Return [x, y] of the center of cell containing provided text 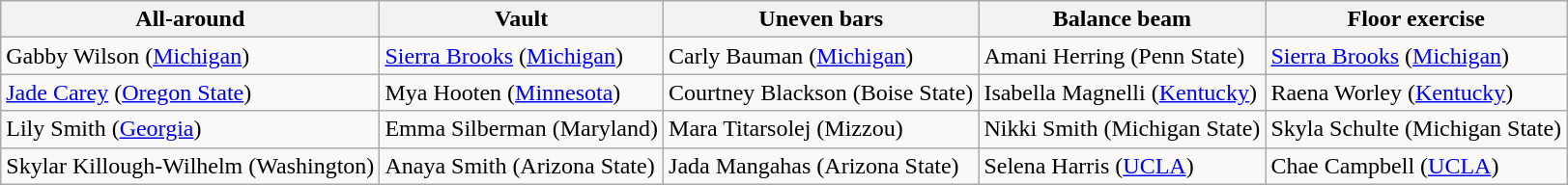
Raena Worley (Kentucky) [1416, 92]
Floor exercise [1416, 19]
Mara Titarsolej (Mizzou) [821, 129]
Selena Harris (UCLA) [1123, 166]
Uneven bars [821, 19]
Courtney Blackson (Boise State) [821, 92]
Carly Bauman (Michigan) [821, 56]
Nikki Smith (Michigan State) [1123, 129]
Lily Smith (Georgia) [190, 129]
Skyla Schulte (Michigan State) [1416, 129]
Anaya Smith (Arizona State) [522, 166]
Jada Mangahas (Arizona State) [821, 166]
Amani Herring (Penn State) [1123, 56]
Skylar Killough-Wilhelm (Washington) [190, 166]
Balance beam [1123, 19]
Gabby Wilson (Michigan) [190, 56]
All-around [190, 19]
Vault [522, 19]
Emma Silberman (Maryland) [522, 129]
Chae Campbell (UCLA) [1416, 166]
Isabella Magnelli (Kentucky) [1123, 92]
Mya Hooten (Minnesota) [522, 92]
Jade Carey (Oregon State) [190, 92]
